Output the [x, y] coordinate of the center of the cell containing the given text.  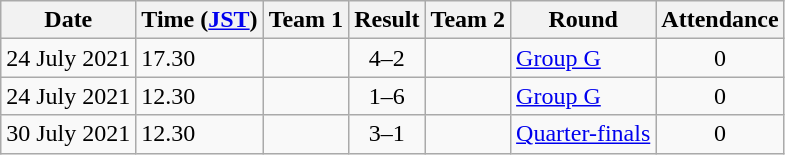
Time (JST) [200, 20]
Quarter-finals [584, 134]
Round [584, 20]
4–2 [387, 58]
3–1 [387, 134]
Team 2 [468, 20]
Team 1 [306, 20]
Result [387, 20]
1–6 [387, 96]
Date [68, 20]
30 July 2021 [68, 134]
Attendance [720, 20]
17.30 [200, 58]
